Return (x, y) of the center of cell containing provided text 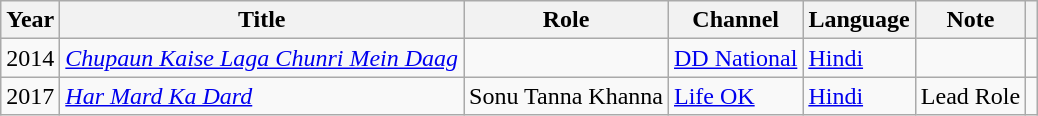
Lead Role (970, 96)
2014 (30, 58)
Role (566, 20)
Language (859, 20)
2017 (30, 96)
DD National (735, 58)
Life OK (735, 96)
Har Mard Ka Dard (262, 96)
Title (262, 20)
Year (30, 20)
Sonu Tanna Khanna (566, 96)
Chupaun Kaise Laga Chunri Mein Daag (262, 58)
Channel (735, 20)
Note (970, 20)
